Capture the cell that displays the provided text and extract its (x, y) central coordinate. 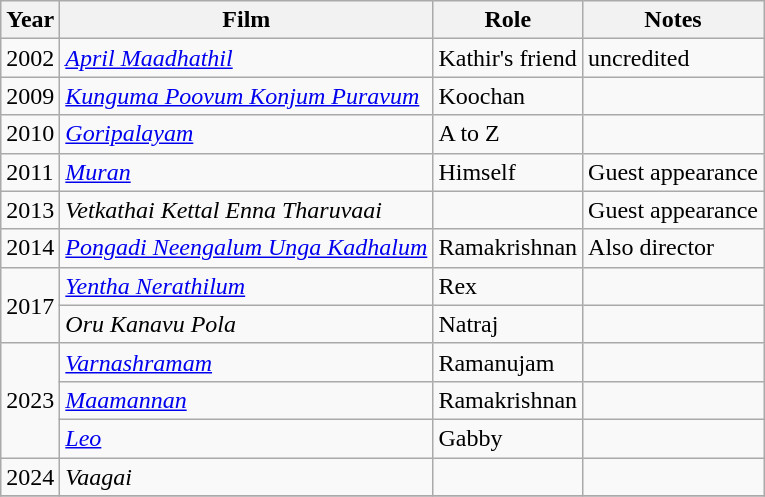
2023 (30, 400)
Role (508, 20)
Goripalayam (246, 134)
2024 (30, 477)
Koochan (508, 96)
Vetkathai Kettal Enna Tharuvaai (246, 210)
2017 (30, 305)
Kunguma Poovum Konjum Puravum (246, 96)
Yentha Nerathilum (246, 286)
Kathir's friend (508, 58)
Year (30, 20)
Rex (508, 286)
2009 (30, 96)
Muran (246, 172)
Maamannan (246, 400)
Himself (508, 172)
2014 (30, 248)
Varnashramam (246, 362)
Also director (674, 248)
Leo (246, 438)
Vaagai (246, 477)
Notes (674, 20)
Film (246, 20)
April Maadhathil (246, 58)
Natraj (508, 324)
Oru Kanavu Pola (246, 324)
uncredited (674, 58)
2011 (30, 172)
Gabby (508, 438)
A to Z (508, 134)
Ramanujam (508, 362)
2013 (30, 210)
Pongadi Neengalum Unga Kadhalum (246, 248)
2002 (30, 58)
2010 (30, 134)
